Pinpoint the cell where the given text exists, returning its (X, Y) midpoint coordinate. 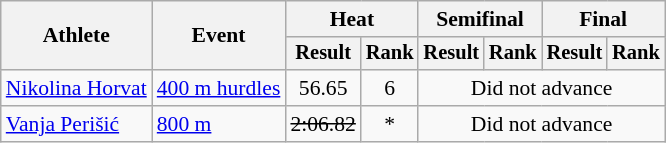
Nikolina Horvat (76, 88)
Event (219, 36)
2:06.82 (322, 124)
6 (390, 88)
Semifinal (480, 19)
800 m (219, 124)
Athlete (76, 36)
Heat (352, 19)
Vanja Perišić (76, 124)
400 m hurdles (219, 88)
* (390, 124)
Final (604, 19)
56.65 (322, 88)
